Detect which cell encompasses the target text, then output its [x, y] center coordinate. 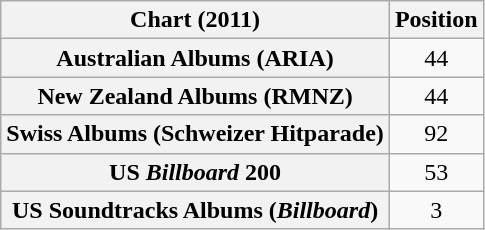
Australian Albums (ARIA) [196, 58]
US Soundtracks Albums (Billboard) [196, 210]
Swiss Albums (Schweizer Hitparade) [196, 134]
New Zealand Albums (RMNZ) [196, 96]
53 [436, 172]
3 [436, 210]
Chart (2011) [196, 20]
Position [436, 20]
92 [436, 134]
US Billboard 200 [196, 172]
